Identify which cell holds the provided text, then report its [X, Y] central coordinate. 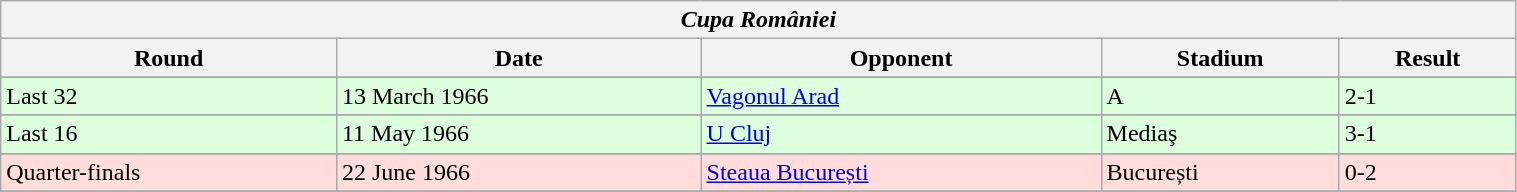
Cupa României [758, 20]
0-2 [1428, 172]
București [1220, 172]
3-1 [1428, 134]
Last 32 [169, 96]
Stadium [1220, 58]
Steaua București [901, 172]
Result [1428, 58]
13 March 1966 [518, 96]
Quarter-finals [169, 172]
Date [518, 58]
Mediaş [1220, 134]
11 May 1966 [518, 134]
22 June 1966 [518, 172]
2-1 [1428, 96]
Opponent [901, 58]
U Cluj [901, 134]
Last 16 [169, 134]
A [1220, 96]
Round [169, 58]
Vagonul Arad [901, 96]
